Search for the cell housing the specified text and yield its (x, y) center coordinate. 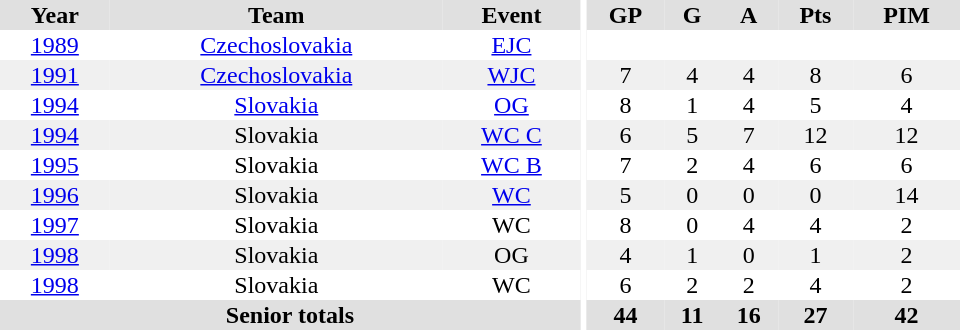
Senior totals (290, 315)
Team (276, 15)
Event (512, 15)
Year (55, 15)
WC B (512, 165)
11 (692, 315)
G (692, 15)
WJC (512, 75)
44 (625, 315)
27 (816, 315)
WC C (512, 135)
1989 (55, 45)
EJC (512, 45)
1991 (55, 75)
16 (749, 315)
1995 (55, 165)
Pts (816, 15)
42 (906, 315)
14 (906, 195)
1996 (55, 195)
PIM (906, 15)
GP (625, 15)
1997 (55, 225)
A (749, 15)
